Detect which cell encompasses the target text, then output its (x, y) center coordinate. 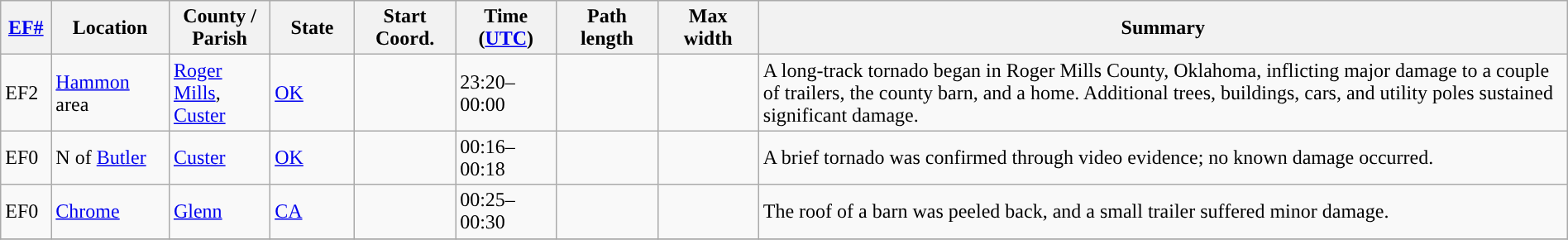
CA (313, 212)
EF# (26, 28)
EF2 (26, 93)
Custer (219, 157)
Summary (1163, 28)
N of Butler (111, 157)
County / Parish (219, 28)
Chrome (111, 212)
State (313, 28)
Glenn (219, 212)
Hammon area (111, 93)
Location (111, 28)
A brief tornado was confirmed through video evidence; no known damage occurred. (1163, 157)
Roger Mills, Custer (219, 93)
The roof of a barn was peeled back, and a small trailer suffered minor damage. (1163, 212)
Time (UTC) (506, 28)
Max width (708, 28)
00:16–00:18 (506, 157)
Start Coord. (404, 28)
00:25–00:30 (506, 212)
Path length (607, 28)
23:20–00:00 (506, 93)
